Provide the [X, Y] coordinate of the cell's center where the given text is located.  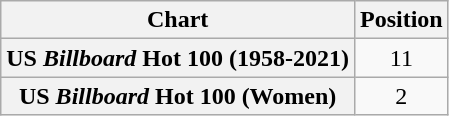
US Billboard Hot 100 (Women) [178, 96]
2 [401, 96]
US Billboard Hot 100 (1958-2021) [178, 58]
Chart [178, 20]
11 [401, 58]
Position [401, 20]
